Find where the given text appears and provide that cell's center as [x, y] coordinate. 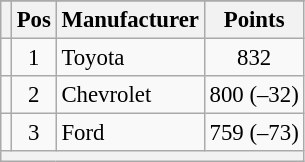
Toyota [130, 58]
Points [254, 20]
832 [254, 58]
800 (–32) [254, 95]
3 [34, 133]
1 [34, 58]
Chevrolet [130, 95]
759 (–73) [254, 133]
2 [34, 95]
Manufacturer [130, 20]
Pos [34, 20]
Ford [130, 133]
